Identify which cell holds the provided text, then report its (X, Y) central coordinate. 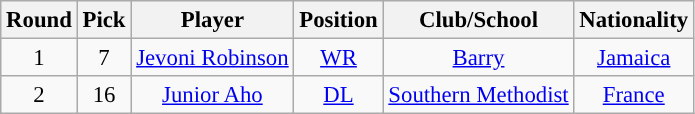
16 (104, 95)
7 (104, 58)
Nationality (634, 20)
2 (39, 95)
France (634, 95)
Barry (478, 58)
Position (338, 20)
1 (39, 58)
DL (338, 95)
Pick (104, 20)
Player (212, 20)
WR (338, 58)
Jamaica (634, 58)
Jevoni Robinson (212, 58)
Southern Methodist (478, 95)
Club/School (478, 20)
Junior Aho (212, 95)
Round (39, 20)
